Determine the [x, y] coordinate at the center of the cell enclosing the given text.  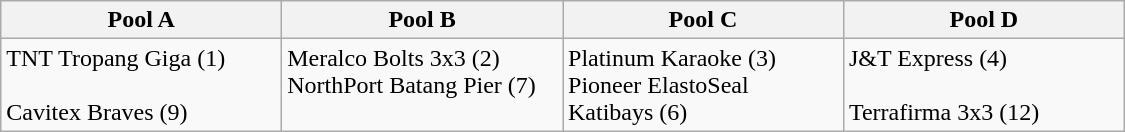
Pool D [984, 20]
J&T Express (4) Terrafirma 3x3 (12) [984, 85]
Pool A [142, 20]
TNT Tropang Giga (1) Cavitex Braves (9) [142, 85]
Pool B [422, 20]
Meralco Bolts 3x3 (2) NorthPort Batang Pier (7) [422, 85]
Pool C [702, 20]
Platinum Karaoke (3) Pioneer ElastoSeal Katibays (6) [702, 85]
